Return the [X, Y] coordinate for the center point of the cell that contains the specified text.  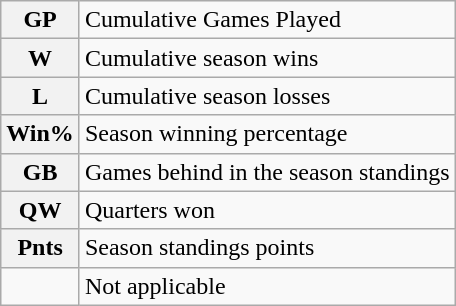
Cumulative season losses [267, 96]
Cumulative season wins [267, 58]
L [40, 96]
Games behind in the season standings [267, 172]
Win% [40, 134]
GP [40, 20]
W [40, 58]
QW [40, 210]
Season standings points [267, 248]
Pnts [40, 248]
Cumulative Games Played [267, 20]
Season winning percentage [267, 134]
Quarters won [267, 210]
GB [40, 172]
Not applicable [267, 286]
